Search for the cell housing the specified text and yield its (x, y) center coordinate. 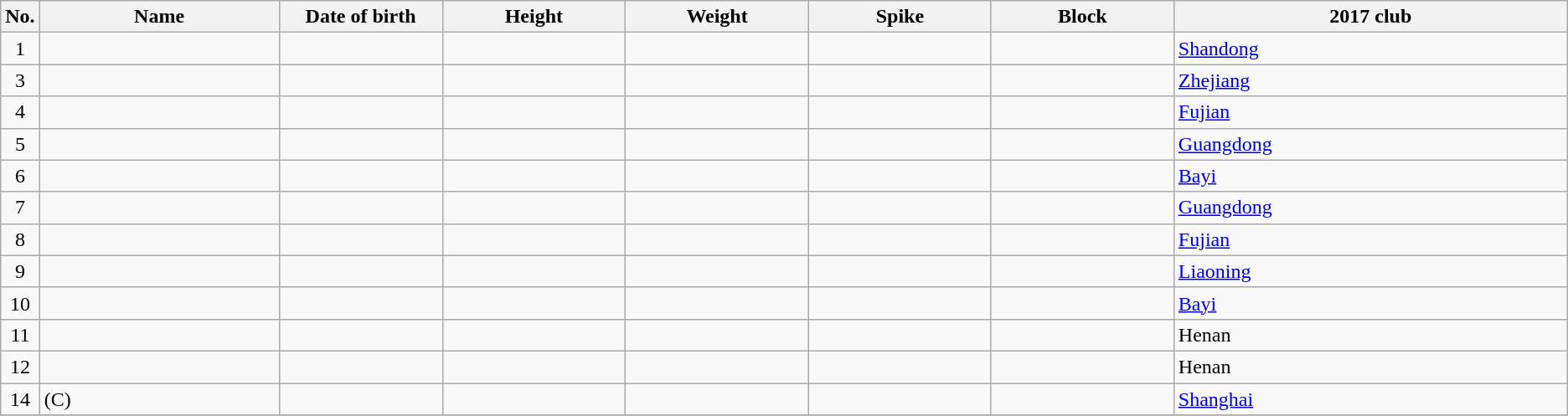
14 (20, 399)
(C) (159, 399)
10 (20, 303)
Shanghai (1370, 399)
9 (20, 271)
Shandong (1370, 49)
Name (159, 17)
Spike (900, 17)
Zhejiang (1370, 80)
3 (20, 80)
Liaoning (1370, 271)
1 (20, 49)
11 (20, 335)
Block (1082, 17)
6 (20, 176)
Weight (717, 17)
Height (534, 17)
No. (20, 17)
12 (20, 367)
8 (20, 239)
4 (20, 112)
7 (20, 208)
2017 club (1370, 17)
5 (20, 144)
Date of birth (360, 17)
